Locate the cell with the specified text and output its (x, y) center coordinate. 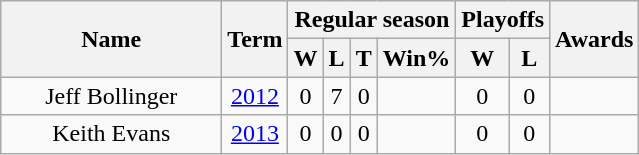
Keith Evans (112, 134)
Playoffs (503, 20)
Regular season (372, 20)
2012 (255, 96)
Win% (416, 58)
7 (336, 96)
Name (112, 39)
Term (255, 39)
T (364, 58)
Awards (594, 39)
2013 (255, 134)
Jeff Bollinger (112, 96)
